From the cell containing the given text, extract its center point as (X, Y) coordinate. 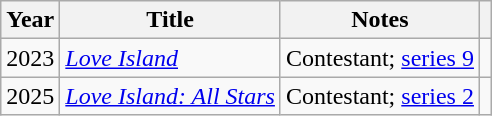
Love Island (170, 58)
2023 (30, 58)
Contestant; series 9 (380, 58)
Year (30, 20)
Contestant; series 2 (380, 96)
2025 (30, 96)
Title (170, 20)
Love Island: All Stars (170, 96)
Notes (380, 20)
